Find where the given text appears and provide that cell's center as [x, y] coordinate. 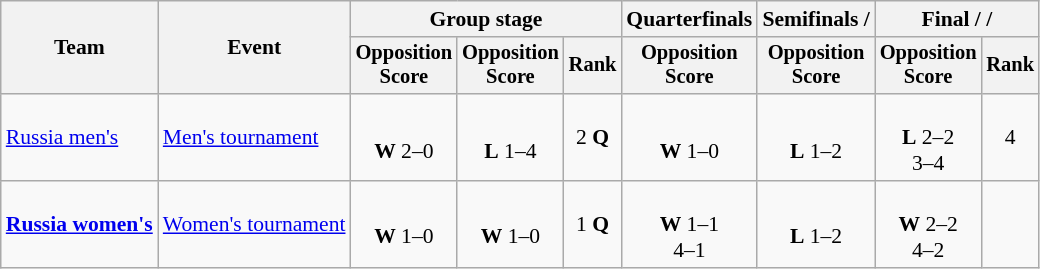
Event [254, 48]
1 Q [593, 224]
W 2–0 [404, 138]
Women's tournament [254, 224]
Team [80, 48]
Group stage [486, 19]
Russia men's [80, 138]
2 Q [593, 138]
W 2–24–2 [928, 224]
Men's tournament [254, 138]
W 1–14–1 [689, 224]
Semifinals / [816, 19]
L 2–23–4 [928, 138]
Final / / [957, 19]
4 [1010, 138]
L 1–4 [510, 138]
Russia women's [80, 224]
Quarterfinals [689, 19]
